Provide the [x, y] coordinate of the cell's center where the given text is located.  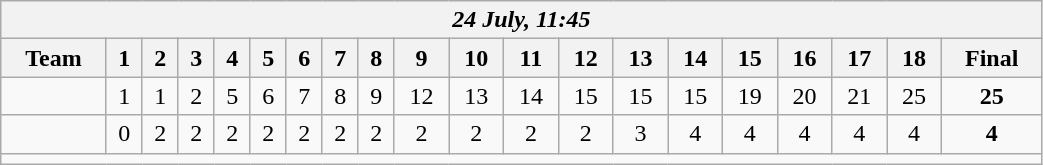
17 [860, 58]
16 [804, 58]
24 July, 11:45 [522, 20]
10 [476, 58]
0 [124, 134]
20 [804, 96]
Team [54, 58]
19 [750, 96]
Final [992, 58]
11 [532, 58]
21 [860, 96]
18 [914, 58]
